Capture the cell that displays the provided text and extract its (x, y) central coordinate. 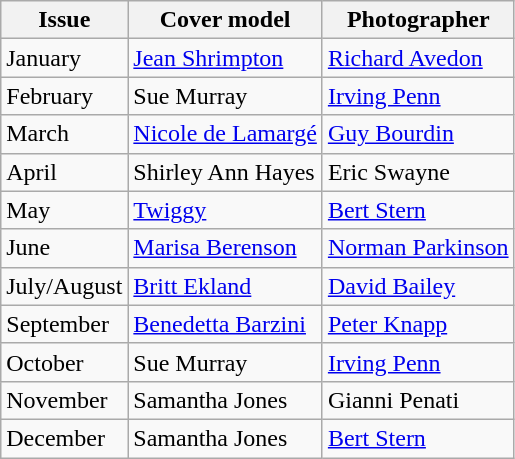
David Bailey (418, 286)
Photographer (418, 20)
Jean Shrimpton (226, 58)
Gianni Penati (418, 400)
Benedetta Barzini (226, 324)
Shirley Ann Hayes (226, 172)
Guy Bourdin (418, 134)
March (64, 134)
September (64, 324)
Issue (64, 20)
Twiggy (226, 210)
Peter Knapp (418, 324)
Marisa Berenson (226, 248)
Nicole de Lamargé (226, 134)
July/August (64, 286)
October (64, 362)
December (64, 438)
November (64, 400)
April (64, 172)
Norman Parkinson (418, 248)
Eric Swayne (418, 172)
February (64, 96)
January (64, 58)
Britt Ekland (226, 286)
Cover model (226, 20)
May (64, 210)
Richard Avedon (418, 58)
June (64, 248)
